Identify which cell holds the provided text, then report its (X, Y) central coordinate. 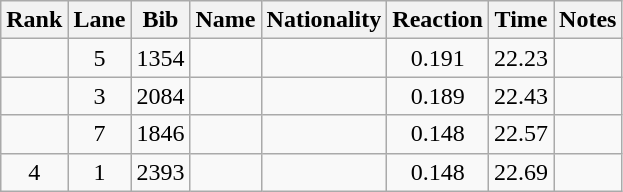
Nationality (324, 20)
Name (226, 20)
2084 (160, 96)
1846 (160, 134)
3 (100, 96)
Time (520, 20)
1 (100, 172)
Notes (588, 20)
Bib (160, 20)
1354 (160, 58)
Lane (100, 20)
4 (34, 172)
22.57 (520, 134)
0.191 (438, 58)
5 (100, 58)
2393 (160, 172)
7 (100, 134)
Reaction (438, 20)
0.189 (438, 96)
22.43 (520, 96)
22.23 (520, 58)
Rank (34, 20)
22.69 (520, 172)
